Locate the cell with the specified text and output its (X, Y) center coordinate. 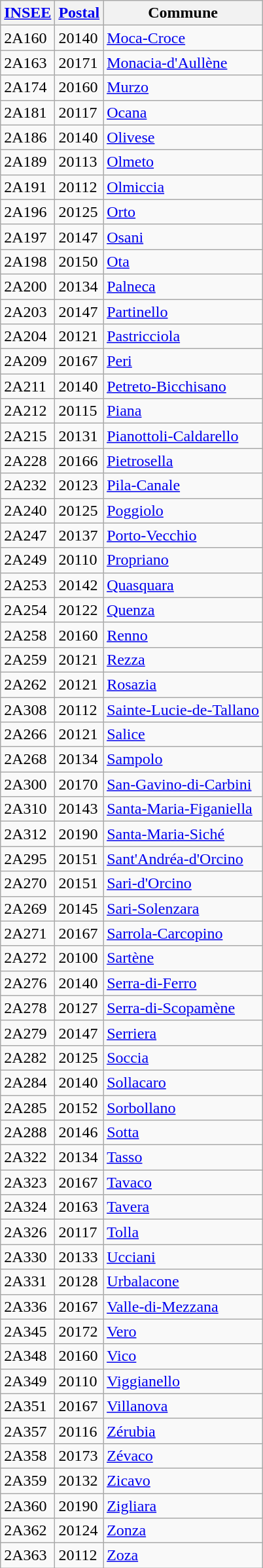
Viggianello (183, 1381)
Sarrola-Carcopino (183, 933)
Quasquara (183, 585)
2A268 (27, 759)
Zérubia (183, 1431)
INSEE (27, 13)
Sorbollano (183, 1108)
2A336 (27, 1307)
Commune (183, 13)
20115 (79, 411)
Zoza (183, 1556)
Ocana (183, 112)
2A363 (27, 1556)
Vico (183, 1356)
20150 (79, 261)
20173 (79, 1456)
20122 (79, 610)
Villanova (183, 1406)
2A247 (27, 535)
Pianottoli-Caldarello (183, 436)
2A269 (27, 909)
Rezza (183, 659)
2A358 (27, 1456)
Piana (183, 411)
Palneca (183, 286)
2A312 (27, 834)
20143 (79, 809)
2A200 (27, 286)
2A324 (27, 1207)
2A203 (27, 312)
2A228 (27, 461)
20142 (79, 585)
20146 (79, 1133)
2A215 (27, 436)
2A259 (27, 659)
Postal (79, 13)
Salice (183, 735)
2A197 (27, 237)
20171 (79, 63)
2A310 (27, 809)
2A279 (27, 1033)
Zonza (183, 1531)
Tavera (183, 1207)
20131 (79, 436)
2A349 (27, 1381)
2A284 (27, 1082)
2A240 (27, 510)
2A209 (27, 361)
Zicavo (183, 1480)
2A186 (27, 137)
Monacia-d'Aullène (183, 63)
20152 (79, 1108)
2A181 (27, 112)
Poggiolo (183, 510)
2A323 (27, 1182)
20172 (79, 1331)
20145 (79, 909)
Porto-Vecchio (183, 535)
Orto (183, 212)
Pietrosella (183, 461)
Sampolo (183, 759)
2A322 (27, 1158)
Propriano (183, 560)
Partinello (183, 312)
2A163 (27, 63)
2A254 (27, 610)
20170 (79, 784)
Rosazia (183, 684)
2A276 (27, 983)
2A295 (27, 859)
2A196 (27, 212)
Urbalacone (183, 1282)
2A253 (27, 585)
20113 (79, 162)
Zigliara (183, 1505)
2A285 (27, 1108)
Serriera (183, 1033)
2A258 (27, 635)
Quenza (183, 610)
2A308 (27, 709)
Olivese (183, 137)
2A212 (27, 411)
2A282 (27, 1058)
2A348 (27, 1356)
2A191 (27, 187)
Petreto-Bicchisano (183, 386)
Sollacaro (183, 1082)
20132 (79, 1480)
Valle-di-Mezzana (183, 1307)
2A198 (27, 261)
Tolla (183, 1232)
Moca-Croce (183, 38)
20137 (79, 535)
2A189 (27, 162)
20100 (79, 958)
2A300 (27, 784)
20124 (79, 1531)
2A174 (27, 88)
Olmiccia (183, 187)
20127 (79, 1008)
Zévaco (183, 1456)
Sotta (183, 1133)
Pastricciola (183, 337)
San-Gavino-di-Carbini (183, 784)
20116 (79, 1431)
20123 (79, 486)
2A160 (27, 38)
20163 (79, 1207)
20128 (79, 1282)
Ota (183, 261)
2A262 (27, 684)
Murzo (183, 88)
Renno (183, 635)
Sari-d'Orcino (183, 884)
Pila-Canale (183, 486)
Peri (183, 361)
2A232 (27, 486)
Olmeto (183, 162)
2A331 (27, 1282)
2A359 (27, 1480)
2A326 (27, 1232)
2A272 (27, 958)
Santa-Maria-Figaniella (183, 809)
Vero (183, 1331)
2A204 (27, 337)
Serra-di-Ferro (183, 983)
2A271 (27, 933)
2A351 (27, 1406)
20133 (79, 1257)
2A278 (27, 1008)
2A357 (27, 1431)
Tasso (183, 1158)
2A266 (27, 735)
Tavaco (183, 1182)
2A211 (27, 386)
Serra-di-Scopamène (183, 1008)
Santa-Maria-Siché (183, 834)
2A330 (27, 1257)
Soccia (183, 1058)
Sainte-Lucie-de-Tallano (183, 709)
Ucciani (183, 1257)
2A270 (27, 884)
2A288 (27, 1133)
2A345 (27, 1331)
Sari-Solenzara (183, 909)
20166 (79, 461)
Sartène (183, 958)
Sant'Andréa-d'Orcino (183, 859)
2A362 (27, 1531)
Osani (183, 237)
2A360 (27, 1505)
2A249 (27, 560)
